Locate the cell with the specified text and output its (x, y) center coordinate. 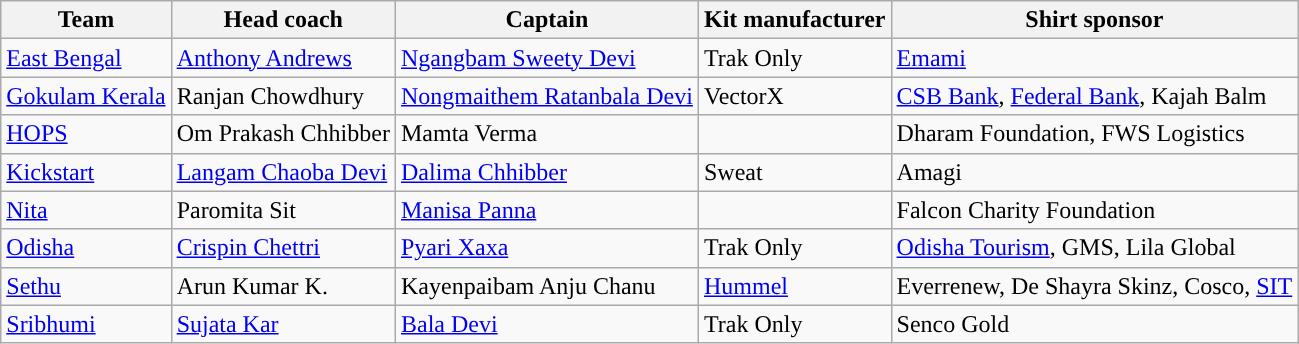
Pyari Xaxa (546, 248)
Hummel (794, 286)
Head coach (283, 20)
Odisha (86, 248)
Odisha Tourism, GMS, Lila Global (1094, 248)
Everrenew, De Shayra Skinz, Cosco, SIT (1094, 286)
Amagi (1094, 172)
Falcon Charity Foundation (1094, 210)
Om Prakash Chhibber (283, 134)
Manisa Panna (546, 210)
Ranjan Chowdhury (283, 96)
Crispin Chettri (283, 248)
Sribhumi (86, 324)
VectorX (794, 96)
Mamta Verma (546, 134)
Kayenpaibam Anju Chanu (546, 286)
Team (86, 20)
Gokulam Kerala (86, 96)
Shirt sponsor (1094, 20)
Kit manufacturer (794, 20)
Kickstart (86, 172)
Emami (1094, 58)
Paromita Sit (283, 210)
HOPS (86, 134)
Captain (546, 20)
Arun Kumar K. (283, 286)
East Bengal (86, 58)
Nita (86, 210)
Ngangbam Sweety Devi (546, 58)
Senco Gold (1094, 324)
Sethu (86, 286)
Sweat (794, 172)
Nongmaithem Ratanbala Devi (546, 96)
Sujata Kar (283, 324)
Langam Chaoba Devi (283, 172)
Dharam Foundation, FWS Logistics (1094, 134)
Dalima Chhibber (546, 172)
Anthony Andrews (283, 58)
CSB Bank, Federal Bank, Kajah Balm (1094, 96)
Bala Devi (546, 324)
